Detect which cell encompasses the target text, then output its (X, Y) center coordinate. 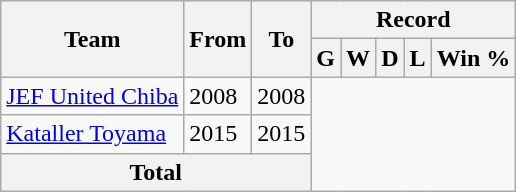
Win % (474, 58)
D (390, 58)
JEF United Chiba (92, 96)
From (218, 39)
W (358, 58)
To (282, 39)
Kataller Toyama (92, 134)
Record (414, 20)
Team (92, 39)
L (418, 58)
G (326, 58)
Total (156, 172)
